Locate the cell with the specified text and output its (X, Y) center coordinate. 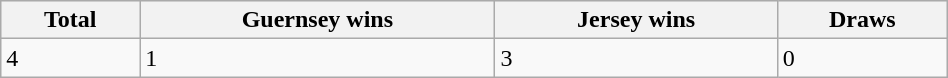
Draws (862, 20)
Guernsey wins (318, 20)
Jersey wins (636, 20)
0 (862, 58)
3 (636, 58)
Total (70, 20)
1 (318, 58)
4 (70, 58)
